Identify which cell holds the provided text, then report its [X, Y] central coordinate. 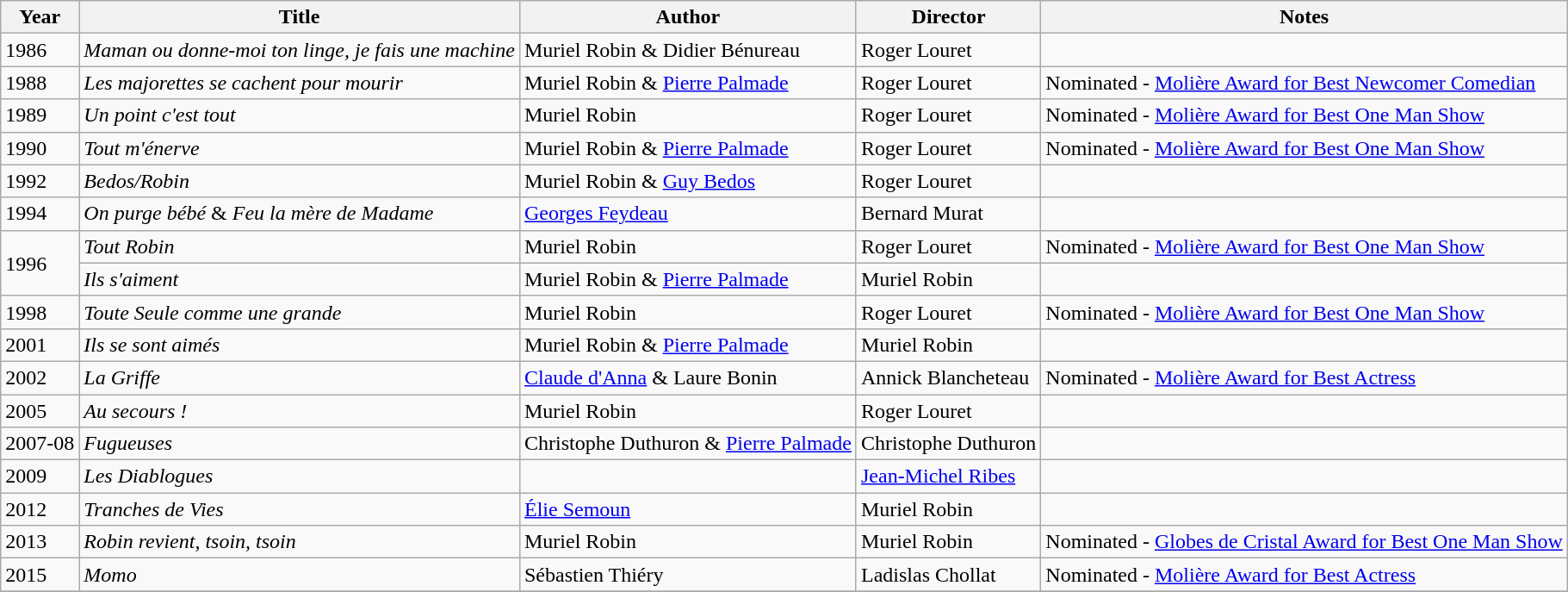
Toute Seule comme une grande [300, 312]
Les majorettes se cachent pour mourir [300, 83]
Annick Blancheteau [948, 377]
1986 [40, 50]
Bernard Murat [948, 214]
Christophe Duthuron & Pierre Palmade [687, 444]
On purge bébé & Feu la mère de Madame [300, 214]
2007-08 [40, 444]
Claude d'Anna & Laure Bonin [687, 377]
Christophe Duthuron [948, 444]
Les Diablogues [300, 477]
Ils s'aiment [300, 279]
1996 [40, 263]
Au secours ! [300, 411]
Bedos/Robin [300, 181]
2002 [40, 377]
1989 [40, 115]
Nominated - Globes de Cristal Award for Best One Man Show [1304, 542]
Notes [1304, 17]
Sébastien Thiéry [687, 575]
2001 [40, 345]
Author [687, 17]
Tout Robin [300, 246]
Robin revient, tsoin, tsoin [300, 542]
2015 [40, 575]
Élie Semoun [687, 509]
Nominated - Molière Award for Best Newcomer Comedian [1304, 83]
2012 [40, 509]
Maman ou donne-moi ton linge, je fais une machine [300, 50]
1988 [40, 83]
1990 [40, 148]
1998 [40, 312]
Ladislas Chollat [948, 575]
La Griffe [300, 377]
Un point c'est tout [300, 115]
2009 [40, 477]
Title [300, 17]
Ils se sont aimés [300, 345]
1994 [40, 214]
Director [948, 17]
Tout m'énerve [300, 148]
2013 [40, 542]
Momo [300, 575]
1992 [40, 181]
Muriel Robin & Guy Bedos [687, 181]
2005 [40, 411]
Tranches de Vies [300, 509]
Fugueuses [300, 444]
Year [40, 17]
Georges Feydeau [687, 214]
Muriel Robin & Didier Bénureau [687, 50]
Jean-Michel Ribes [948, 477]
